Detect which cell encompasses the target text, then output its (X, Y) center coordinate. 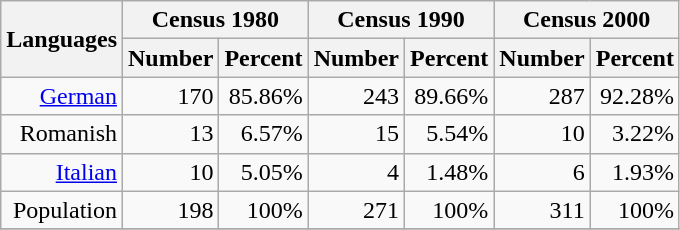
92.28% (634, 96)
6.57% (264, 134)
Languages (62, 39)
6 (542, 172)
13 (171, 134)
287 (542, 96)
311 (542, 210)
89.66% (450, 96)
1.48% (450, 172)
198 (171, 210)
243 (356, 96)
German (62, 96)
Italian (62, 172)
85.86% (264, 96)
271 (356, 210)
5.05% (264, 172)
170 (171, 96)
Population (62, 210)
15 (356, 134)
Romanish (62, 134)
3.22% (634, 134)
1.93% (634, 172)
Census 2000 (587, 20)
5.54% (450, 134)
4 (356, 172)
Census 1990 (401, 20)
Census 1980 (216, 20)
